Capture the cell that displays the provided text and extract its (x, y) central coordinate. 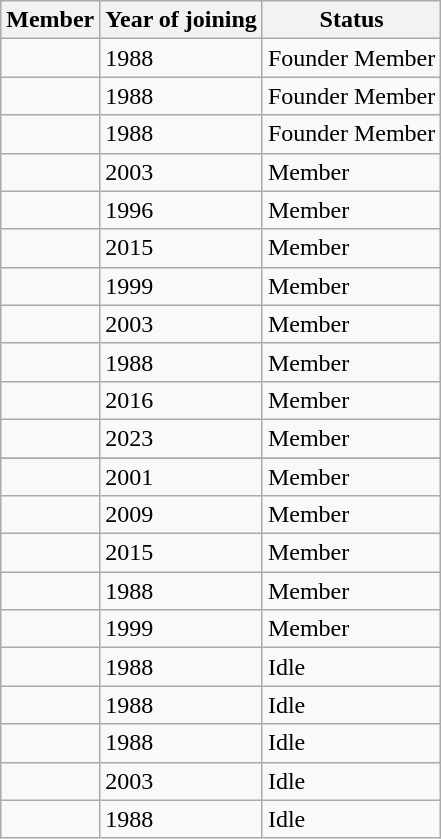
Year of joining (182, 20)
2001 (182, 477)
Status (351, 20)
1996 (182, 210)
2023 (182, 438)
2009 (182, 515)
2016 (182, 400)
